Return (x, y) of the center of cell containing provided text 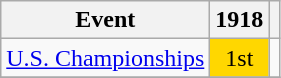
1st (240, 58)
1918 (240, 20)
Event (106, 20)
U.S. Championships (106, 58)
